Return (x, y) of the center of cell containing provided text 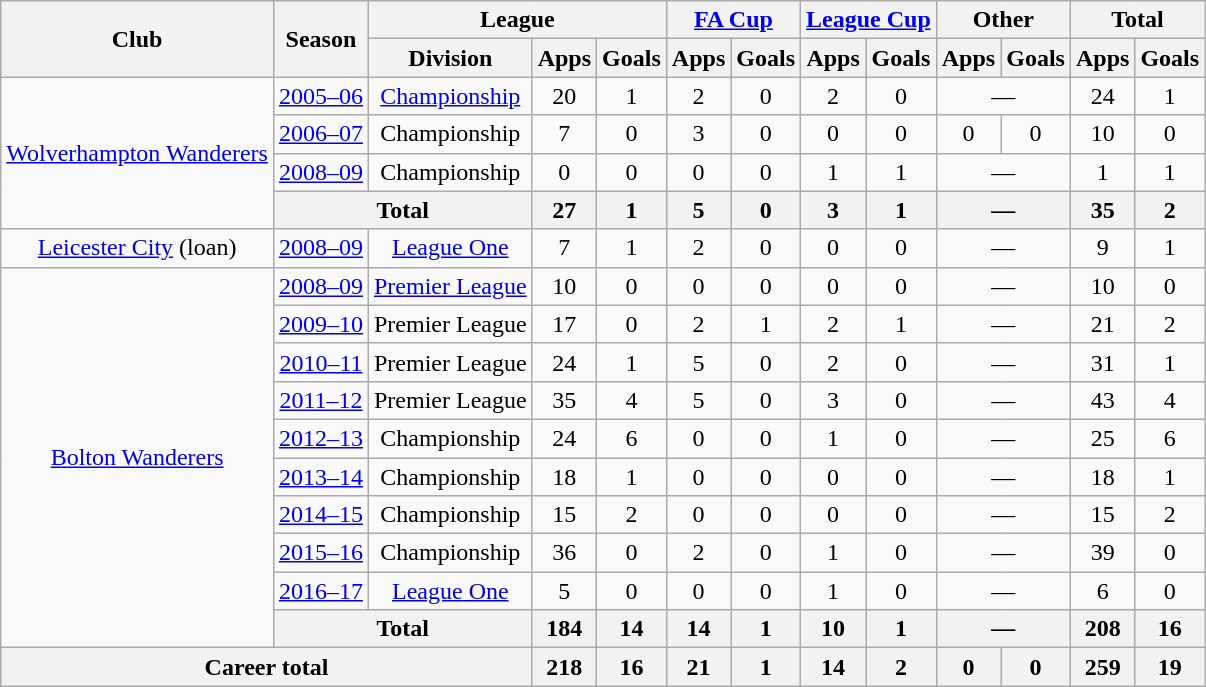
2010–11 (320, 362)
2012–13 (320, 438)
39 (1102, 553)
184 (564, 629)
208 (1102, 629)
27 (564, 210)
2009–10 (320, 324)
2011–12 (320, 400)
Wolverhampton Wanderers (138, 153)
2015–16 (320, 553)
20 (564, 96)
2006–07 (320, 134)
19 (1170, 667)
2014–15 (320, 515)
2016–17 (320, 591)
43 (1102, 400)
Career total (266, 667)
31 (1102, 362)
218 (564, 667)
17 (564, 324)
League (517, 20)
36 (564, 553)
Season (320, 39)
League Cup (869, 20)
25 (1102, 438)
2013–14 (320, 477)
Division (450, 58)
9 (1102, 248)
Bolton Wanderers (138, 458)
2005–06 (320, 96)
Other (1003, 20)
Club (138, 39)
259 (1102, 667)
Leicester City (loan) (138, 248)
FA Cup (733, 20)
